Pinpoint the cell where the given text exists, returning its [X, Y] midpoint coordinate. 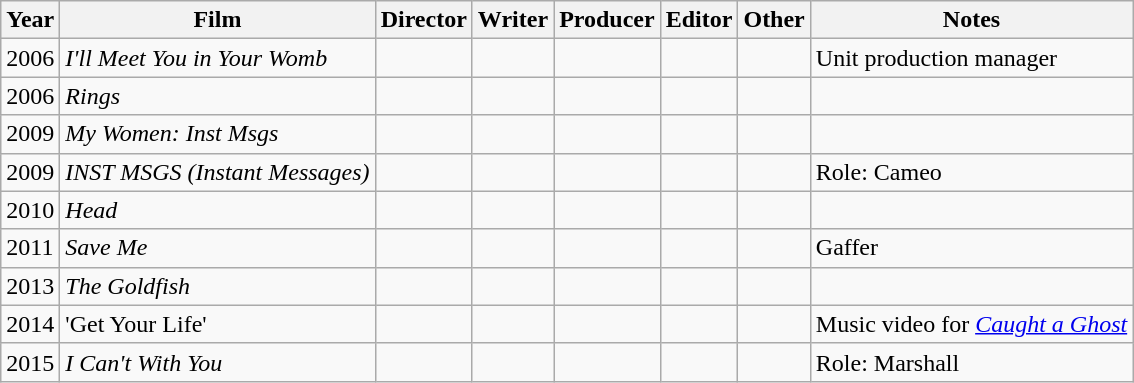
Rings [218, 96]
Year [30, 20]
Other [774, 20]
Head [218, 210]
My Women: Inst Msgs [218, 134]
Unit production manager [971, 58]
2011 [30, 248]
I Can't With You [218, 362]
2010 [30, 210]
Producer [608, 20]
Music video for Caught a Ghost [971, 324]
Film [218, 20]
'Get Your Life' [218, 324]
Role: Marshall [971, 362]
I'll Meet You in Your Womb [218, 58]
INST MSGS (Instant Messages) [218, 172]
2014 [30, 324]
Notes [971, 20]
Editor [699, 20]
The Goldfish [218, 286]
2015 [30, 362]
Writer [512, 20]
Role: Cameo [971, 172]
2013 [30, 286]
Gaffer [971, 248]
Director [424, 20]
Save Me [218, 248]
